Provide the (X, Y) coordinate of the cell's center where the given text is located.  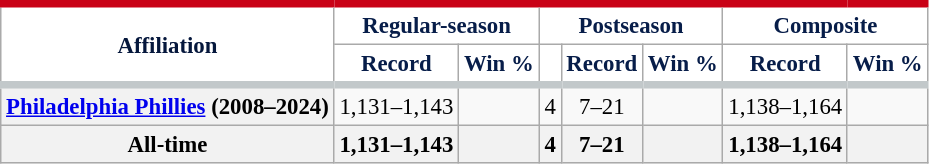
All-time (168, 145)
Postseason (631, 24)
Composite (826, 24)
Philadelphia Phillies (2008–2024) (168, 106)
Affiliation (168, 44)
Regular-season (436, 24)
